Locate the cell with the specified text and output its [x, y] center coordinate. 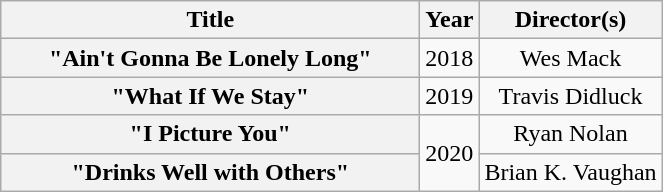
Brian K. Vaughan [570, 172]
2019 [450, 96]
2020 [450, 153]
2018 [450, 58]
Director(s) [570, 20]
Ryan Nolan [570, 134]
"Ain't Gonna Be Lonely Long" [210, 58]
"Drinks Well with Others" [210, 172]
"What If We Stay" [210, 96]
Title [210, 20]
Wes Mack [570, 58]
"I Picture You" [210, 134]
Year [450, 20]
Travis Didluck [570, 96]
